From the cell containing the given text, extract its center point as [x, y] coordinate. 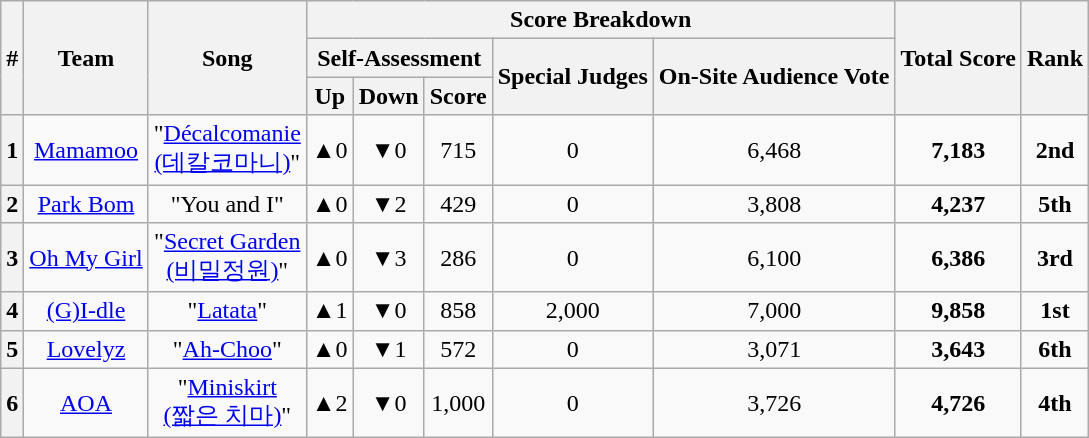
Score Breakdown [600, 20]
On-Site Audience Vote [774, 77]
▲1 [330, 311]
429 [458, 203]
Score [458, 96]
7,000 [774, 311]
"Décalcomanie(데칼코마니)" [227, 150]
6 [12, 403]
Song [227, 58]
6,468 [774, 150]
Rank [1054, 58]
"Ah-Choo" [227, 349]
5 [12, 349]
286 [458, 258]
4 [12, 311]
Mamamoo [86, 150]
715 [458, 150]
"Latata" [227, 311]
▼2 [388, 203]
Lovelyz [86, 349]
AOA [86, 403]
3,808 [774, 203]
5th [1054, 203]
6th [1054, 349]
3,643 [958, 349]
Oh My Girl [86, 258]
"Secret Garden(비밀정원)" [227, 258]
2 [12, 203]
9,858 [958, 311]
▼1 [388, 349]
3rd [1054, 258]
Down [388, 96]
572 [458, 349]
▼3 [388, 258]
# [12, 58]
Up [330, 96]
858 [458, 311]
▲2 [330, 403]
6,100 [774, 258]
Self-Assessment [399, 58]
1st [1054, 311]
Park Bom [86, 203]
4,726 [958, 403]
1,000 [458, 403]
"You and I" [227, 203]
3,071 [774, 349]
Special Judges [572, 77]
2nd [1054, 150]
Team [86, 58]
3 [12, 258]
4,237 [958, 203]
"Miniskirt(짧은 치마)" [227, 403]
1 [12, 150]
4th [1054, 403]
(G)I-dle [86, 311]
3,726 [774, 403]
7,183 [958, 150]
6,386 [958, 258]
Total Score [958, 58]
2,000 [572, 311]
